From the cell containing the given text, extract its center point as [x, y] coordinate. 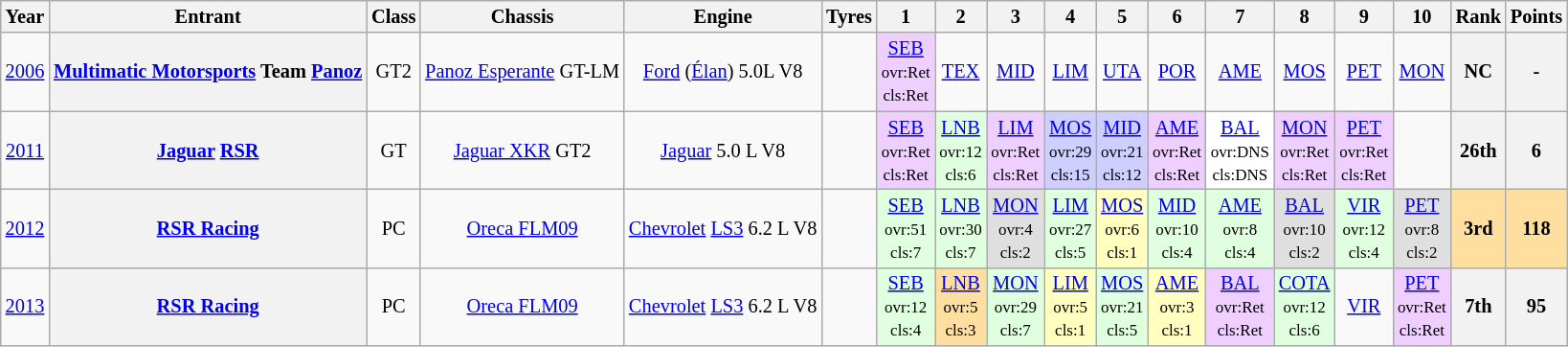
LIMovr:27cls:5 [1070, 228]
Engine [723, 16]
MOSovr:6cls:1 [1122, 228]
95 [1536, 307]
9 [1363, 16]
MOSovr:21cls:5 [1122, 307]
GT2 [393, 72]
LIMovr:Retcls:Ret [1017, 150]
NC [1478, 72]
MIDovr:10cls:4 [1177, 228]
AMEovr:Retcls:Ret [1177, 150]
Tyres [849, 16]
5 [1122, 16]
UTA [1122, 72]
MONovr:4cls:2 [1017, 228]
Ford (Élan) 5.0L V8 [723, 72]
Class [393, 16]
TEX [960, 72]
LIMovr:5cls:1 [1070, 307]
AME [1241, 72]
Points [1536, 16]
- [1536, 72]
2013 [25, 307]
LNBovr:5cls:3 [960, 307]
2006 [25, 72]
118 [1536, 228]
MID [1017, 72]
Panoz Esperante GT-LM [523, 72]
MOS [1305, 72]
3 [1017, 16]
26th [1478, 150]
BALovr:DNScls:DNS [1241, 150]
PET [1363, 72]
VIR [1363, 307]
7th [1478, 307]
COTAovr:12cls:6 [1305, 307]
Jaguar XKR GT2 [523, 150]
MOSovr:29cls:15 [1070, 150]
Rank [1478, 16]
BALovr:10cls:2 [1305, 228]
GT [393, 150]
3rd [1478, 228]
PETovr:8cls:2 [1422, 228]
LIM [1070, 72]
MIDovr:21cls:12 [1122, 150]
2011 [25, 150]
Chassis [523, 16]
AMEovr:3cls:1 [1177, 307]
Jaguar RSR [208, 150]
4 [1070, 16]
VIRovr:12cls:4 [1363, 228]
Jaguar 5.0 L V8 [723, 150]
AMEovr:8cls:4 [1241, 228]
10 [1422, 16]
MONovr:Retcls:Ret [1305, 150]
SEBovr:51cls:7 [906, 228]
7 [1241, 16]
MON [1422, 72]
8 [1305, 16]
SEBovr:12cls:4 [906, 307]
Entrant [208, 16]
1 [906, 16]
Year [25, 16]
BALovr:Retcls:Ret [1241, 307]
2 [960, 16]
POR [1177, 72]
LNBovr:12cls:6 [960, 150]
MONovr:29cls:7 [1017, 307]
2012 [25, 228]
LNBovr:30cls:7 [960, 228]
Multimatic Motorsports Team Panoz [208, 72]
